Pinpoint the cell where the given text exists, returning its (X, Y) midpoint coordinate. 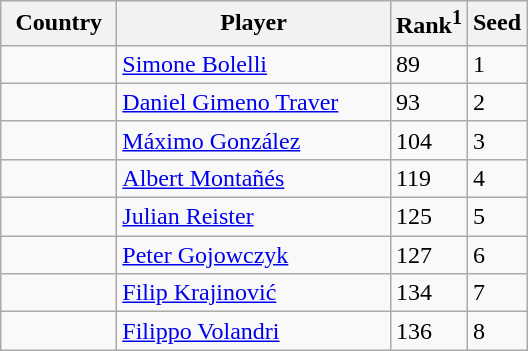
Filippo Volandri (254, 331)
Seed (496, 24)
89 (428, 64)
Rank1 (428, 24)
1 (496, 64)
Albert Montañés (254, 178)
Peter Gojowczyk (254, 255)
6 (496, 255)
127 (428, 255)
4 (496, 178)
3 (496, 140)
8 (496, 331)
134 (428, 293)
Julian Reister (254, 217)
Player (254, 24)
104 (428, 140)
Daniel Gimeno Traver (254, 102)
Simone Bolelli (254, 64)
93 (428, 102)
Filip Krajinović (254, 293)
136 (428, 331)
7 (496, 293)
2 (496, 102)
Country (59, 24)
5 (496, 217)
119 (428, 178)
125 (428, 217)
Máximo González (254, 140)
